Find where the given text appears and provide that cell's center as (x, y) coordinate. 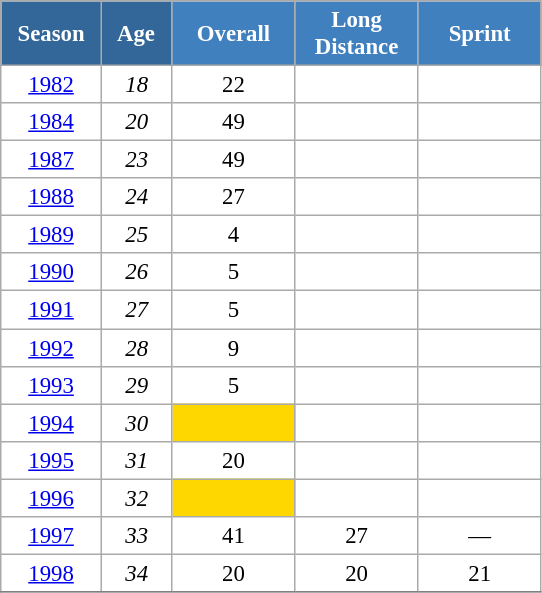
— (480, 536)
Sprint (480, 34)
Overall (234, 34)
1991 (52, 310)
1997 (52, 536)
28 (136, 348)
24 (136, 197)
Age (136, 34)
Long Distance (356, 34)
1988 (52, 197)
31 (136, 460)
30 (136, 423)
1995 (52, 460)
Season (52, 34)
1987 (52, 160)
1990 (52, 273)
26 (136, 273)
1998 (52, 573)
32 (136, 498)
18 (136, 85)
21 (480, 573)
1984 (52, 122)
4 (234, 235)
23 (136, 160)
1989 (52, 235)
9 (234, 348)
29 (136, 385)
1996 (52, 498)
34 (136, 573)
33 (136, 536)
1993 (52, 385)
22 (234, 85)
1992 (52, 348)
1994 (52, 423)
41 (234, 536)
1982 (52, 85)
25 (136, 235)
